Provide the (X, Y) coordinate of the cell's center where the given text is located.  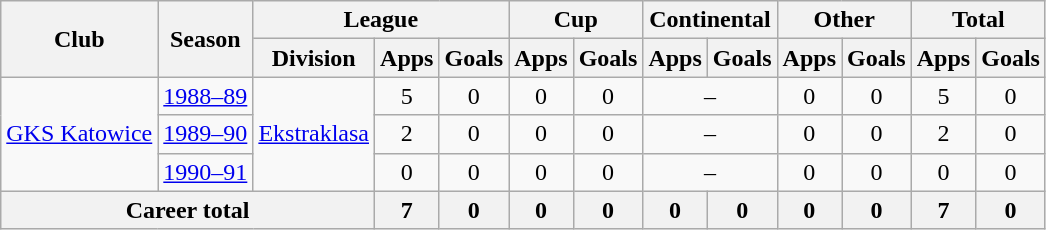
1988–89 (206, 96)
Career total (188, 210)
1989–90 (206, 134)
Cup (576, 20)
Continental (710, 20)
Division (314, 58)
Other (844, 20)
GKS Katowice (80, 134)
Season (206, 39)
Club (80, 39)
Ekstraklasa (314, 134)
Total (978, 20)
1990–91 (206, 172)
League (381, 20)
